From the cell containing the given text, extract its center point as (X, Y) coordinate. 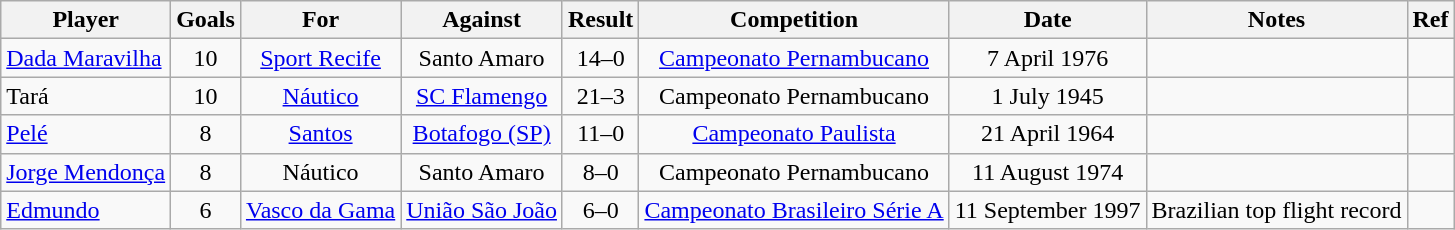
Goals (206, 20)
Competition (794, 20)
Vasco da Gama (320, 210)
21 April 1964 (1048, 134)
11–0 (600, 134)
Result (600, 20)
Date (1048, 20)
6–0 (600, 210)
Ref (1430, 20)
11 August 1974 (1048, 172)
Campeonato Brasileiro Série A (794, 210)
Player (86, 20)
União São João (482, 210)
1 July 1945 (1048, 96)
7 April 1976 (1048, 58)
8–0 (600, 172)
Notes (1276, 20)
11 September 1997 (1048, 210)
Jorge Mendonça (86, 172)
For (320, 20)
SC Flamengo (482, 96)
14–0 (600, 58)
Pelé (86, 134)
Edmundo (86, 210)
Brazilian top flight record (1276, 210)
Campeonato Paulista (794, 134)
Against (482, 20)
21–3 (600, 96)
Sport Recife (320, 58)
Santos (320, 134)
6 (206, 210)
Dada Maravilha (86, 58)
Botafogo (SP) (482, 134)
Tará (86, 96)
